Output the (x, y) coordinate of the center of the cell containing the given text.  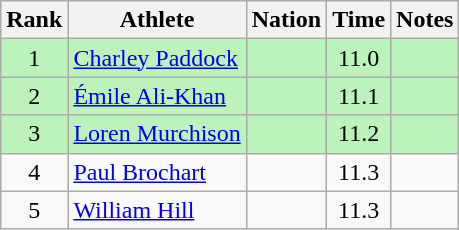
Paul Brochart (157, 172)
3 (34, 134)
Notes (425, 20)
Nation (286, 20)
Rank (34, 20)
11.2 (359, 134)
Time (359, 20)
Loren Murchison (157, 134)
11.1 (359, 96)
11.0 (359, 58)
Charley Paddock (157, 58)
Émile Ali-Khan (157, 96)
2 (34, 96)
1 (34, 58)
5 (34, 210)
William Hill (157, 210)
4 (34, 172)
Athlete (157, 20)
